Find where the given text appears and provide that cell's center as [x, y] coordinate. 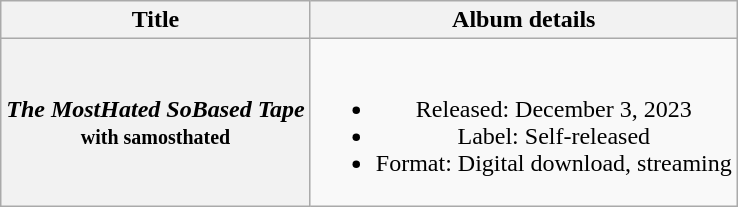
Released: December 3, 2023Label: Self-releasedFormat: Digital download, streaming [524, 122]
Title [156, 20]
Album details [524, 20]
The MostHated SoBased Tapewith samosthated [156, 122]
